Locate the cell with the specified text and output its (x, y) center coordinate. 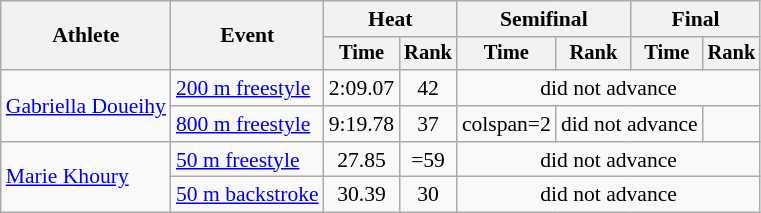
800 m freestyle (248, 124)
Heat (390, 19)
Athlete (86, 36)
200 m freestyle (248, 88)
42 (428, 88)
=59 (428, 160)
30.39 (362, 195)
colspan=2 (506, 124)
27.85 (362, 160)
50 m freestyle (248, 160)
9:19.78 (362, 124)
50 m backstroke (248, 195)
30 (428, 195)
Event (248, 36)
2:09.07 (362, 88)
Marie Khoury (86, 178)
Semifinal (544, 19)
Final (696, 19)
37 (428, 124)
Gabriella Doueihy (86, 106)
